Determine the [x, y] coordinate at the center of the cell enclosing the given text.  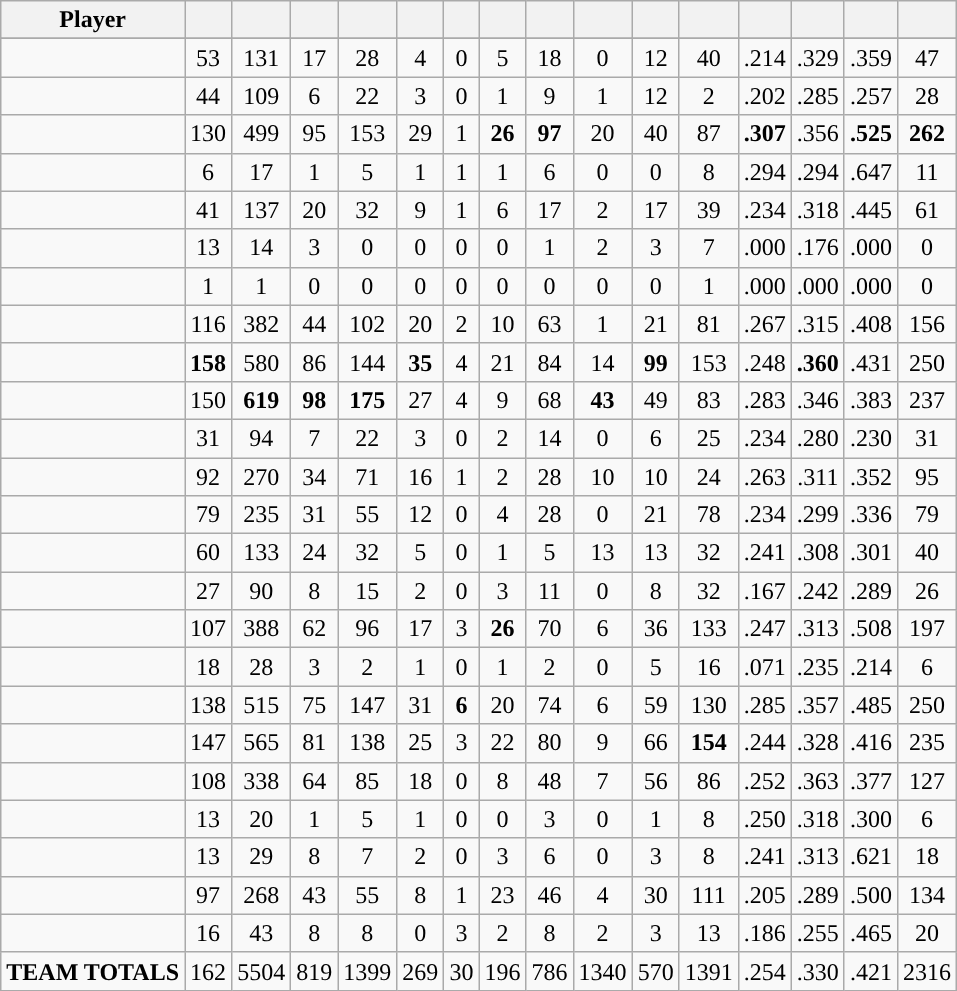
34 [314, 477]
61 [926, 210]
.202 [764, 96]
.244 [764, 743]
.280 [818, 438]
92 [208, 477]
TEAM TOTALS [93, 971]
99 [656, 362]
70 [550, 629]
.465 [870, 933]
107 [208, 629]
.250 [764, 819]
108 [208, 781]
.346 [818, 400]
.431 [870, 362]
154 [708, 743]
196 [502, 971]
1399 [368, 971]
15 [368, 591]
565 [262, 743]
116 [208, 324]
1391 [708, 971]
134 [926, 895]
270 [262, 477]
48 [550, 781]
.247 [764, 629]
94 [262, 438]
.408 [870, 324]
.186 [764, 933]
53 [208, 58]
98 [314, 400]
78 [708, 515]
.336 [870, 515]
150 [208, 400]
.647 [870, 172]
75 [314, 705]
.248 [764, 362]
36 [656, 629]
.621 [870, 857]
.263 [764, 477]
.167 [764, 591]
60 [208, 553]
.299 [818, 515]
.311 [818, 477]
.283 [764, 400]
.485 [870, 705]
.363 [818, 781]
.421 [870, 971]
49 [656, 400]
515 [262, 705]
84 [550, 362]
.242 [818, 591]
90 [262, 591]
.377 [870, 781]
83 [708, 400]
74 [550, 705]
.255 [818, 933]
62 [314, 629]
87 [708, 134]
268 [262, 895]
.230 [870, 438]
144 [368, 362]
.071 [764, 667]
619 [262, 400]
.252 [764, 781]
.307 [764, 134]
46 [550, 895]
111 [708, 895]
.330 [818, 971]
5504 [262, 971]
786 [550, 971]
.267 [764, 324]
39 [708, 210]
197 [926, 629]
388 [262, 629]
.329 [818, 58]
71 [368, 477]
.500 [870, 895]
.356 [818, 134]
.205 [764, 895]
137 [262, 210]
262 [926, 134]
580 [262, 362]
85 [368, 781]
158 [208, 362]
127 [926, 781]
80 [550, 743]
96 [368, 629]
156 [926, 324]
382 [262, 324]
41 [208, 210]
.508 [870, 629]
23 [502, 895]
66 [656, 743]
.301 [870, 553]
109 [262, 96]
.352 [870, 477]
68 [550, 400]
175 [368, 400]
Player [93, 20]
.360 [818, 362]
499 [262, 134]
.300 [870, 819]
131 [262, 58]
.359 [870, 58]
.254 [764, 971]
64 [314, 781]
.525 [870, 134]
.257 [870, 96]
338 [262, 781]
570 [656, 971]
.328 [818, 743]
819 [314, 971]
2316 [926, 971]
102 [368, 324]
56 [656, 781]
.315 [818, 324]
237 [926, 400]
.176 [818, 248]
1340 [602, 971]
269 [420, 971]
.445 [870, 210]
.416 [870, 743]
47 [926, 58]
63 [550, 324]
59 [656, 705]
.357 [818, 705]
.235 [818, 667]
162 [208, 971]
.383 [870, 400]
35 [420, 362]
.308 [818, 553]
